Output the [x, y] coordinate of the center of the cell containing the given text.  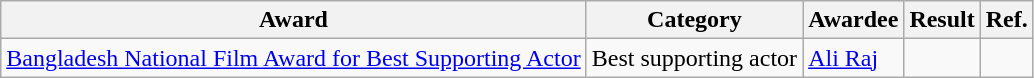
Ali Raj [854, 58]
Category [694, 20]
Result [942, 20]
Best supporting actor [694, 58]
Bangladesh National Film Award for Best Supporting Actor [294, 58]
Awardee [854, 20]
Award [294, 20]
Ref. [1006, 20]
